From the cell containing the given text, extract its center point as [x, y] coordinate. 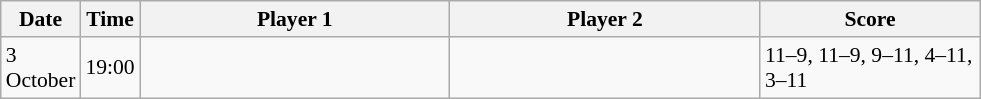
Player 2 [605, 19]
3 October [41, 68]
Player 1 [295, 19]
Score [870, 19]
19:00 [110, 68]
Time [110, 19]
11–9, 11–9, 9–11, 4–11, 3–11 [870, 68]
Date [41, 19]
